Locate the cell with the specified text and output its (X, Y) center coordinate. 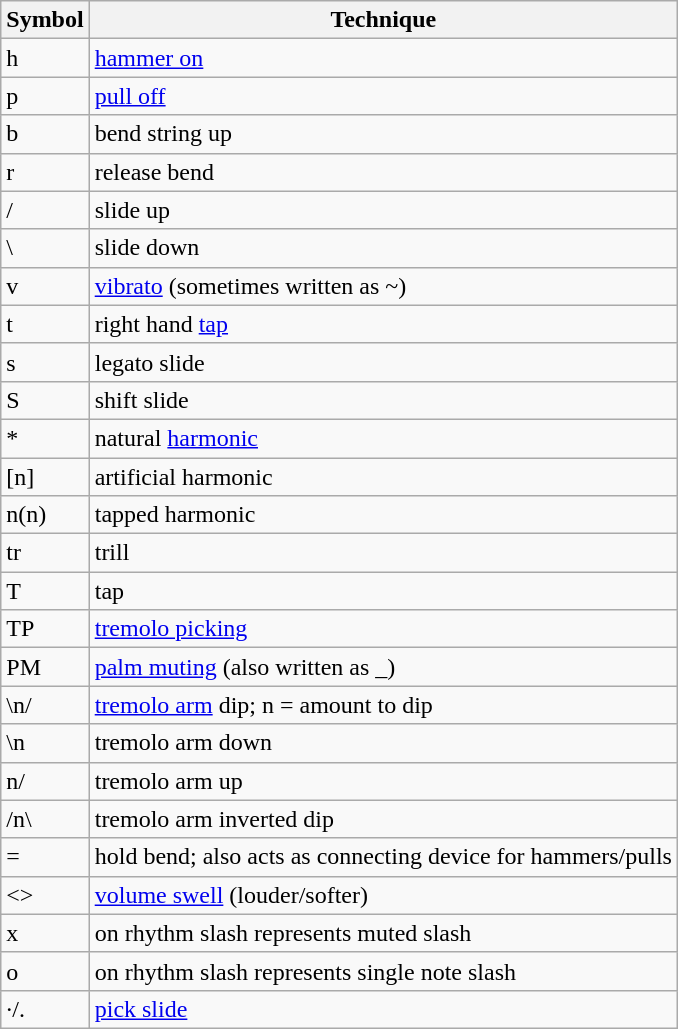
hammer on (383, 58)
n/ (45, 781)
pull off (383, 96)
artificial harmonic (383, 477)
o (45, 971)
v (45, 286)
palm muting (also written as _) (383, 667)
vibrato (sometimes written as ~) (383, 286)
t (45, 324)
<> (45, 895)
Technique (383, 20)
= (45, 857)
/ (45, 210)
tap (383, 591)
release bend (383, 172)
tremolo arm down (383, 743)
tremolo picking (383, 629)
\ (45, 248)
r (45, 172)
\n/ (45, 705)
tr (45, 553)
n(n) (45, 515)
S (45, 400)
tremolo arm up (383, 781)
shift slide (383, 400)
p (45, 96)
hold bend; also acts as connecting device for hammers/pulls (383, 857)
s (45, 362)
tremolo arm inverted dip (383, 819)
Symbol (45, 20)
on rhythm slash represents single note slash (383, 971)
pick slide (383, 1009)
TP (45, 629)
bend string up (383, 134)
T (45, 591)
legato slide (383, 362)
tremolo arm dip; n = amount to dip (383, 705)
·/. (45, 1009)
volume swell (louder/softer) (383, 895)
slide down (383, 248)
/n\ (45, 819)
\n (45, 743)
[n] (45, 477)
b (45, 134)
right hand tap (383, 324)
slide up (383, 210)
tapped harmonic (383, 515)
* (45, 438)
natural harmonic (383, 438)
PM (45, 667)
on rhythm slash represents muted slash (383, 933)
trill (383, 553)
x (45, 933)
h (45, 58)
